Locate the cell with the specified text and output its [X, Y] center coordinate. 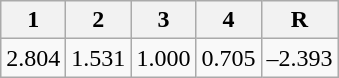
1.531 [98, 58]
0.705 [228, 58]
4 [228, 20]
3 [164, 20]
1.000 [164, 58]
–2.393 [300, 58]
1 [34, 20]
2.804 [34, 58]
R [300, 20]
2 [98, 20]
